Return [X, Y] of the center of cell containing provided text 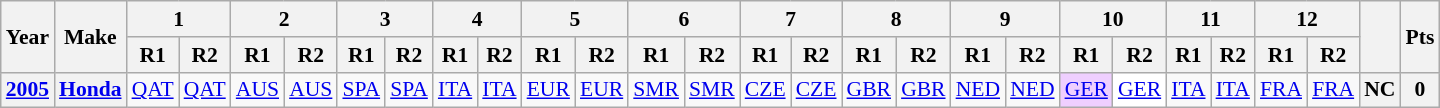
2 [284, 19]
8 [896, 19]
10 [1114, 19]
11 [1210, 19]
9 [1006, 19]
12 [1307, 19]
6 [684, 19]
3 [384, 19]
Make [90, 36]
Pts [1420, 36]
7 [791, 19]
Honda [90, 90]
4 [478, 19]
Year [28, 36]
1 [179, 19]
0 [1420, 90]
NC [1380, 90]
2005 [28, 90]
5 [576, 19]
